For the text-containing cell, return its midpoint in (x, y) coordinate format. 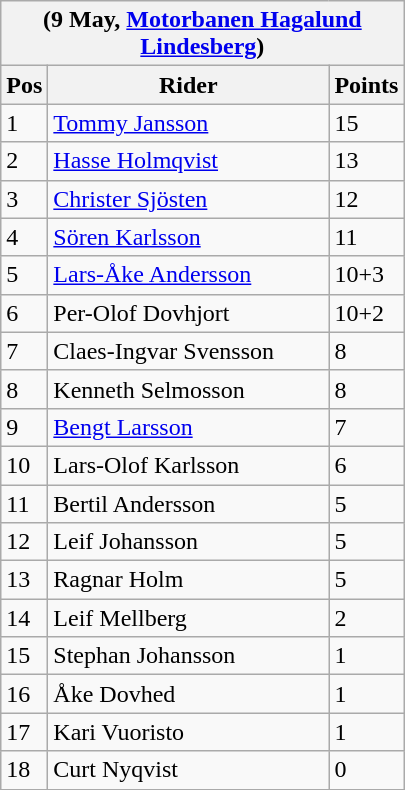
17 (24, 732)
Bertil Andersson (188, 503)
Per-Olof Dovhjort (188, 313)
4 (24, 237)
10+3 (366, 275)
Rider (188, 85)
(9 May, Motorbanen HagalundLindesberg) (202, 34)
Kenneth Selmosson (188, 389)
Hasse Holmqvist (188, 161)
16 (24, 694)
Claes-Ingvar Svensson (188, 351)
Åke Dovhed (188, 694)
3 (24, 199)
Lars-Olof Karlsson (188, 465)
Points (366, 85)
10+2 (366, 313)
18 (24, 770)
9 (24, 427)
Lars-Åke Andersson (188, 275)
0 (366, 770)
14 (24, 618)
Ragnar Holm (188, 580)
Tommy Jansson (188, 123)
10 (24, 465)
Kari Vuoristo (188, 732)
Stephan Johansson (188, 656)
Curt Nyqvist (188, 770)
Leif Mellberg (188, 618)
Leif Johansson (188, 542)
Sören Karlsson (188, 237)
Bengt Larsson (188, 427)
Christer Sjösten (188, 199)
Pos (24, 85)
